Detect which cell encompasses the target text, then output its (x, y) center coordinate. 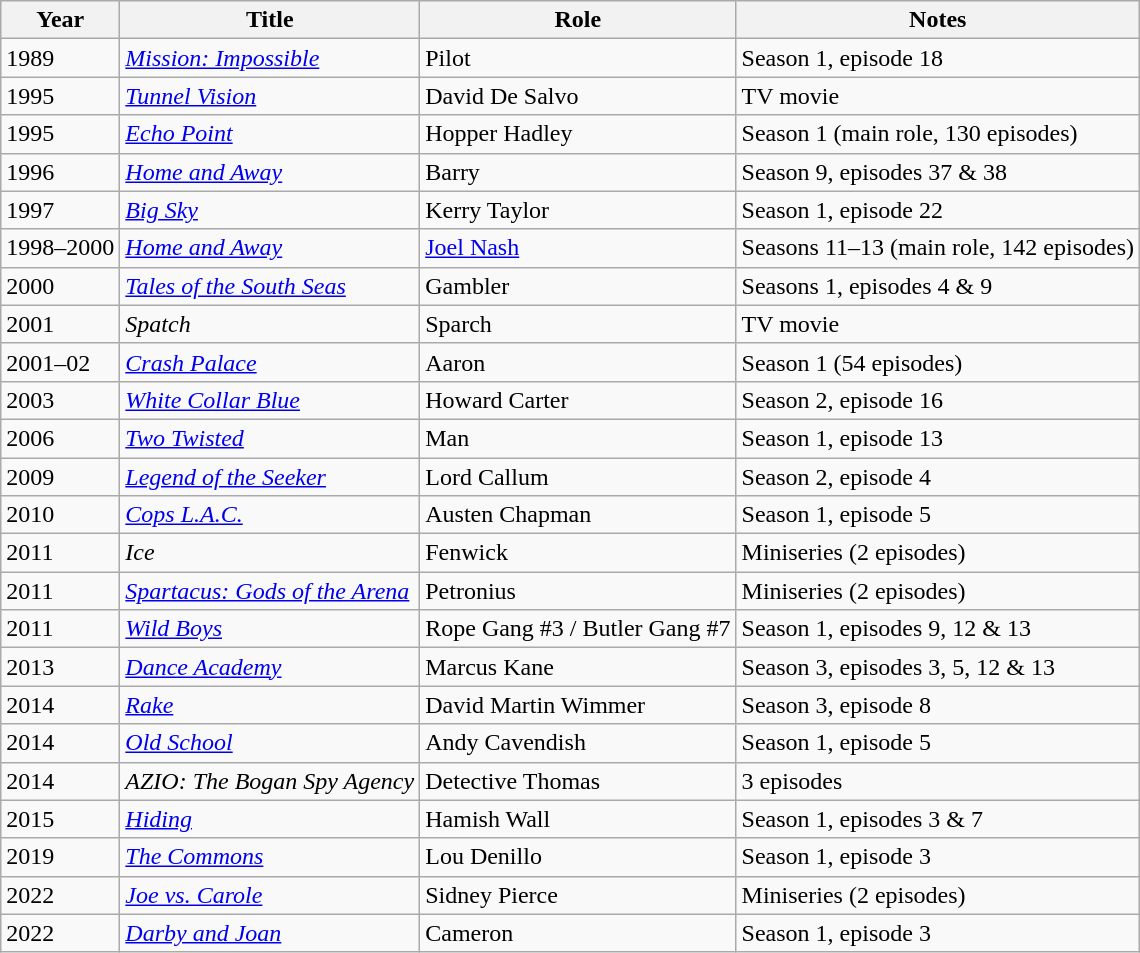
1996 (60, 172)
2019 (60, 857)
Season 3, episodes 3, 5, 12 & 13 (938, 667)
Hiding (270, 819)
Dance Academy (270, 667)
Wild Boys (270, 629)
2015 (60, 819)
Kerry Taylor (578, 210)
Petronius (578, 591)
Joel Nash (578, 248)
2001 (60, 324)
Season 1, episode 13 (938, 438)
Season 1, episode 18 (938, 58)
Aaron (578, 362)
Andy Cavendish (578, 743)
Big Sky (270, 210)
1998–2000 (60, 248)
Two Twisted (270, 438)
Pilot (578, 58)
Hamish Wall (578, 819)
Gambler (578, 286)
Tales of the South Seas (270, 286)
Marcus Kane (578, 667)
Season 2, episode 4 (938, 477)
Season 1, episodes 9, 12 & 13 (938, 629)
Cameron (578, 933)
Darby and Joan (270, 933)
Notes (938, 20)
2000 (60, 286)
Lou Denillo (578, 857)
Man (578, 438)
Season 1, episodes 3 & 7 (938, 819)
3 episodes (938, 781)
2013 (60, 667)
Sidney Pierce (578, 895)
Ice (270, 553)
1989 (60, 58)
Role (578, 20)
Seasons 11–13 (main role, 142 episodes) (938, 248)
Seasons 1, episodes 4 & 9 (938, 286)
Hopper Hadley (578, 134)
2009 (60, 477)
David De Salvo (578, 96)
Season 2, episode 16 (938, 400)
Joe vs. Carole (270, 895)
Fenwick (578, 553)
Old School (270, 743)
Spartacus: Gods of the Arena (270, 591)
Detective Thomas (578, 781)
1997 (60, 210)
Tunnel Vision (270, 96)
Title (270, 20)
The Commons (270, 857)
Cops L.A.C. (270, 515)
2010 (60, 515)
Sparch (578, 324)
Mission: Impossible (270, 58)
Season 1 (main role, 130 episodes) (938, 134)
2003 (60, 400)
Season 1, episode 22 (938, 210)
Lord Callum (578, 477)
Season 3, episode 8 (938, 705)
Legend of the Seeker (270, 477)
Spatch (270, 324)
Austen Chapman (578, 515)
AZIO: The Bogan Spy Agency (270, 781)
Season 1 (54 episodes) (938, 362)
Crash Palace (270, 362)
David Martin Wimmer (578, 705)
2006 (60, 438)
Season 9, episodes 37 & 38 (938, 172)
White Collar Blue (270, 400)
Rake (270, 705)
Echo Point (270, 134)
Barry (578, 172)
Rope Gang #3 / Butler Gang #7 (578, 629)
Howard Carter (578, 400)
Year (60, 20)
2001–02 (60, 362)
